Pinpoint the cell where the given text exists, returning its [X, Y] midpoint coordinate. 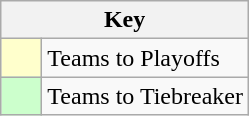
Key [125, 20]
Teams to Tiebreaker [146, 96]
Teams to Playoffs [146, 58]
